Identify which cell holds the provided text, then report its [X, Y] central coordinate. 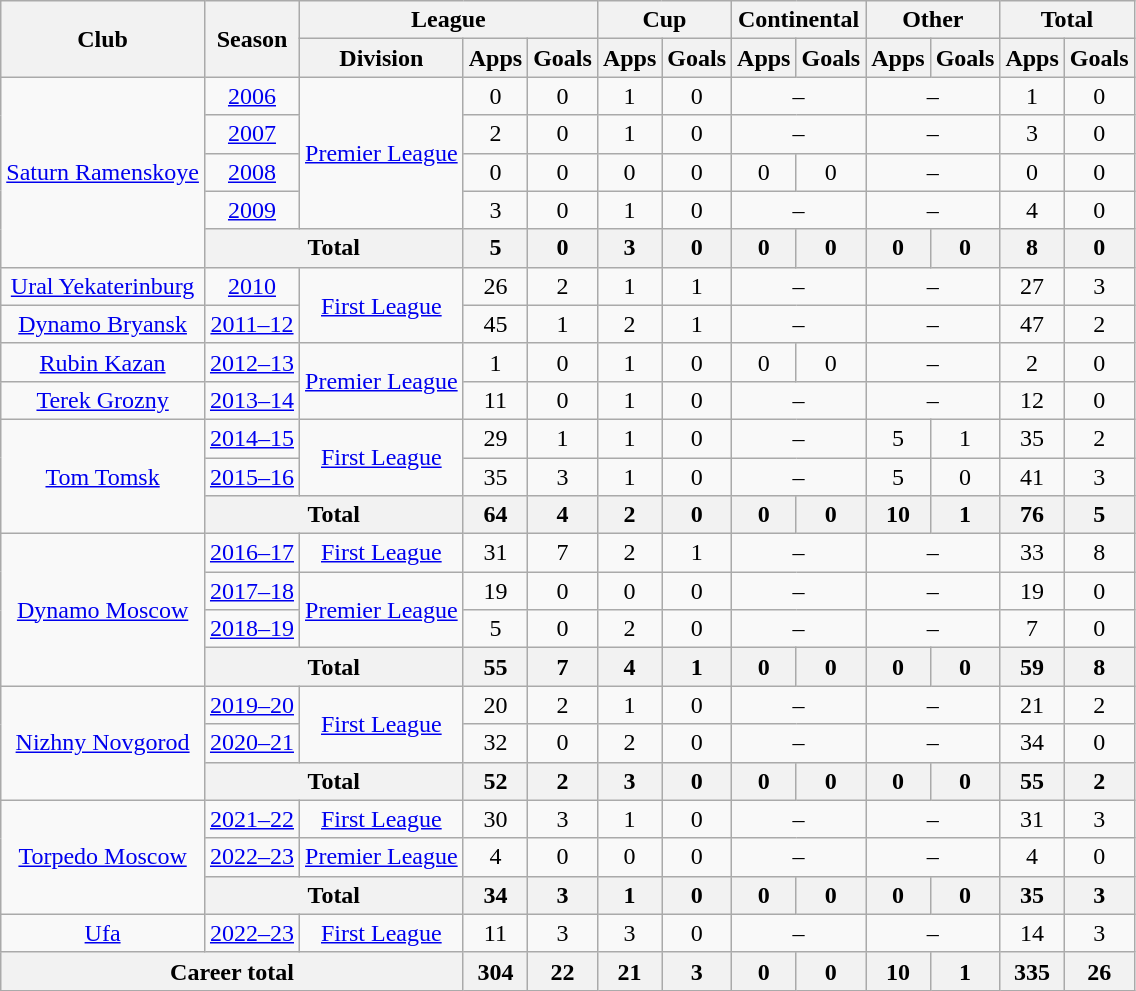
33 [1032, 553]
Cup [664, 20]
2020–21 [252, 743]
32 [495, 743]
41 [1032, 477]
Saturn Ramenskoye [103, 172]
27 [1032, 286]
Division [382, 58]
20 [495, 705]
12 [1032, 400]
2014–15 [252, 438]
Terek Grozny [103, 400]
2015–16 [252, 477]
64 [495, 515]
304 [495, 971]
2013–14 [252, 400]
45 [495, 324]
47 [1032, 324]
2009 [252, 210]
Continental [799, 20]
Club [103, 39]
Ural Yekaterinburg [103, 286]
Dynamo Moscow [103, 610]
2010 [252, 286]
Rubin Kazan [103, 362]
2016–17 [252, 553]
22 [563, 971]
14 [1032, 933]
29 [495, 438]
76 [1032, 515]
2021–22 [252, 819]
Tom Tomsk [103, 476]
2012–13 [252, 362]
2017–18 [252, 591]
Ufa [103, 933]
30 [495, 819]
52 [495, 781]
2008 [252, 172]
League [449, 20]
Nizhny Novgorod [103, 743]
Season [252, 39]
335 [1032, 971]
Career total [232, 971]
2007 [252, 134]
2011–12 [252, 324]
Dynamo Bryansk [103, 324]
59 [1032, 667]
2018–19 [252, 629]
2019–20 [252, 705]
Other [933, 20]
Torpedo Moscow [103, 857]
2006 [252, 96]
